Search for the cell housing the specified text and yield its [x, y] center coordinate. 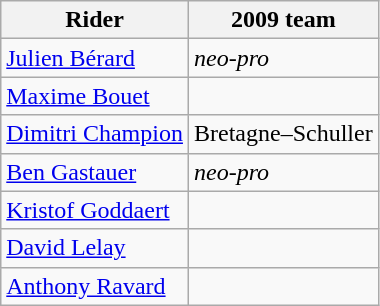
Maxime Bouet [95, 96]
Anthony Ravard [95, 286]
Rider [95, 20]
Ben Gastauer [95, 172]
Dimitri Champion [95, 134]
Bretagne–Schuller [283, 134]
Julien Bérard [95, 58]
2009 team [283, 20]
Kristof Goddaert [95, 210]
David Lelay [95, 248]
